Scan for the cell matching the given text and deliver its [X, Y] coordinate at center. 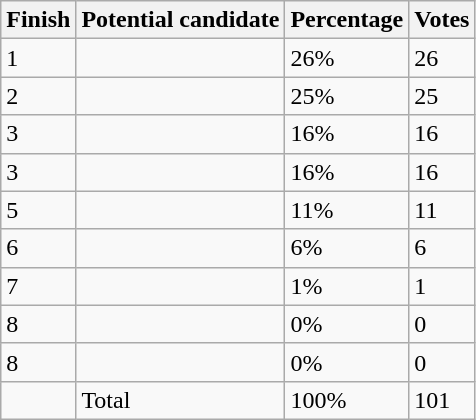
Votes [442, 20]
11 [442, 210]
26 [442, 58]
100% [347, 400]
5 [38, 210]
25 [442, 96]
6% [347, 248]
25% [347, 96]
101 [442, 400]
2 [38, 96]
26% [347, 58]
Percentage [347, 20]
Potential candidate [180, 20]
Finish [38, 20]
7 [38, 286]
11% [347, 210]
1% [347, 286]
Total [180, 400]
